Locate the cell with the specified text and output its (X, Y) center coordinate. 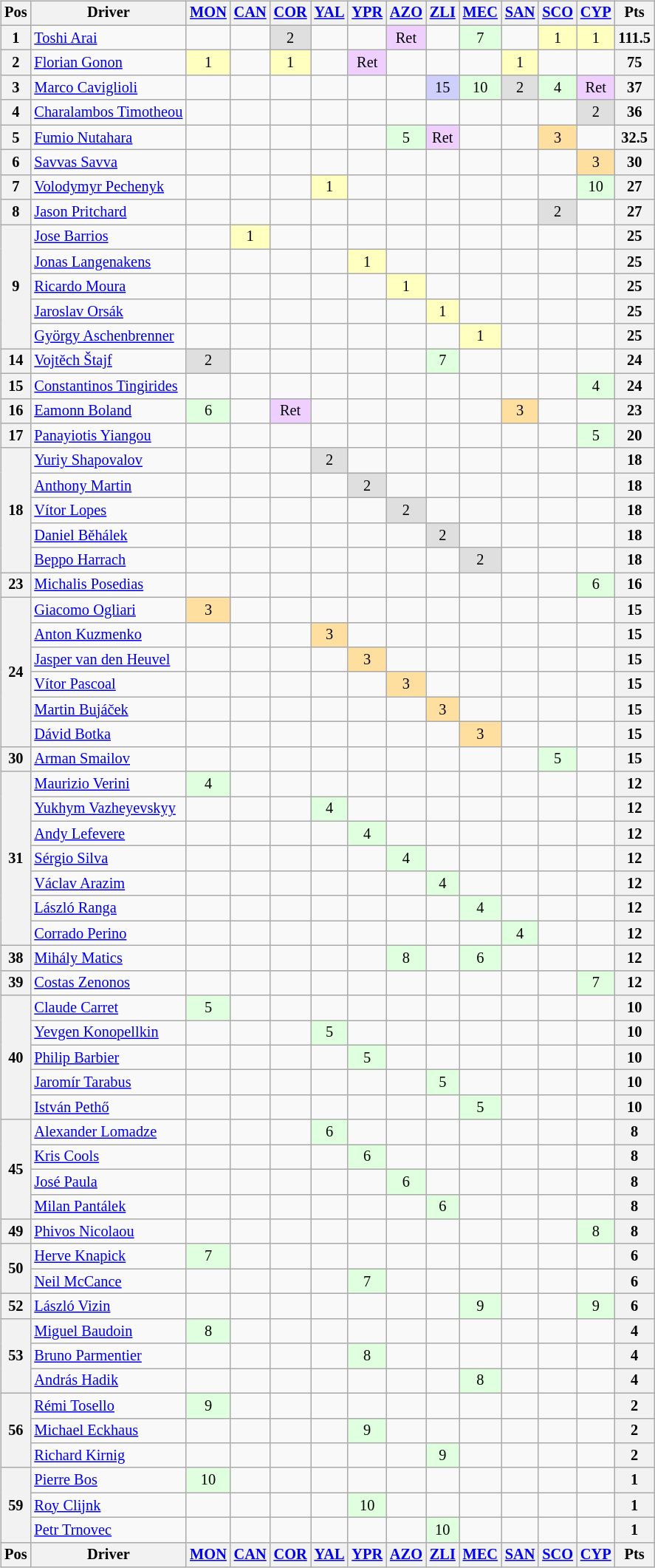
32.5 (635, 137)
Toshi Arai (108, 38)
Jaroslav Orsák (108, 312)
53 (16, 1355)
17 (16, 436)
56 (16, 1431)
52 (16, 1306)
Charalambos Timotheou (108, 112)
40 (16, 1057)
Philip Barbier (108, 1057)
Jose Barrios (108, 237)
Bruno Parmentier (108, 1356)
Giacomo Ogliari (108, 610)
38 (16, 958)
László Vizin (108, 1306)
László Ranga (108, 908)
Vítor Pascoal (108, 684)
49 (16, 1232)
Milan Pantálek (108, 1207)
Florian Gonon (108, 63)
Pierre Bos (108, 1480)
Dávid Botka (108, 734)
Phivos Nicolaou (108, 1232)
Eamonn Boland (108, 411)
Daniel Běhálek (108, 535)
István Pethő (108, 1108)
Jason Pritchard (108, 212)
Roy Clijnk (108, 1505)
Miguel Baudoin (108, 1331)
Jonas Langenakens (108, 262)
José Paula (108, 1182)
Yuriy Shapovalov (108, 460)
Vítor Lopes (108, 511)
György Aschenbrenner (108, 336)
Yevgen Konopellkin (108, 1033)
Jaromír Tarabus (108, 1083)
Neil McCance (108, 1281)
Costas Zenonos (108, 983)
Panayiotis Yiangou (108, 436)
Martin Bujáček (108, 709)
Fumio Nutahara (108, 137)
Claude Carret (108, 1008)
Jasper van den Heuvel (108, 660)
Maurizio Verini (108, 784)
45 (16, 1169)
14 (16, 361)
Herve Knapick (108, 1256)
Rémi Tosello (108, 1405)
Volodymyr Pechenyk (108, 187)
Vojtěch Štajf (108, 361)
Constantinos Tingirides (108, 386)
59 (16, 1504)
Anton Kuzmenko (108, 635)
Ricardo Moura (108, 287)
Beppo Harrach (108, 560)
Arman Smailov (108, 759)
37 (635, 88)
Marco Caviglioli (108, 88)
Michael Eckhaus (108, 1431)
Richard Kirnig (108, 1456)
Alexander Lomadze (108, 1132)
Corrado Perino (108, 933)
Yukhym Vazheyevskyy (108, 809)
20 (635, 436)
Mihály Matics (108, 958)
111.5 (635, 38)
András Hadik (108, 1381)
Andy Lefevere (108, 834)
Sérgio Silva (108, 859)
Kris Cools (108, 1157)
75 (635, 63)
Michalis Posedias (108, 585)
50 (16, 1268)
39 (16, 983)
31 (16, 859)
Anthony Martin (108, 485)
36 (635, 112)
Petr Trnovec (108, 1530)
Savvas Savva (108, 163)
Václav Arazim (108, 884)
